Locate the cell with the specified text and output its [X, Y] center coordinate. 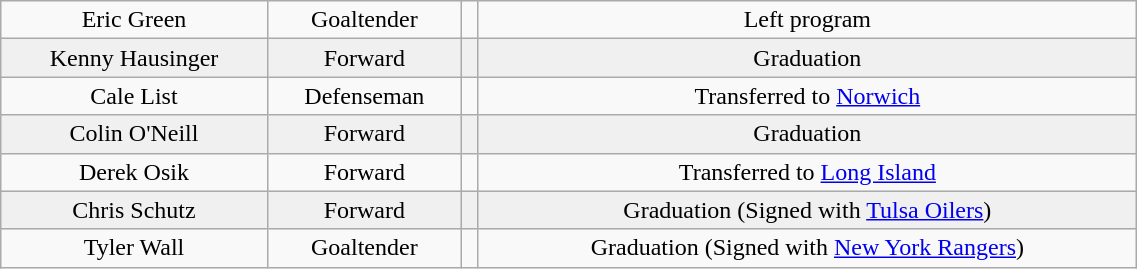
Graduation (Signed with New York Rangers) [808, 248]
Graduation (Signed with Tulsa Oilers) [808, 210]
Derek Osik [134, 172]
Left program [808, 20]
Tyler Wall [134, 248]
Kenny Hausinger [134, 58]
Transferred to Norwich [808, 96]
Defenseman [364, 96]
Chris Schutz [134, 210]
Colin O'Neill [134, 134]
Eric Green [134, 20]
Transferred to Long Island [808, 172]
Cale List [134, 96]
